For the text-containing cell, return its midpoint in (x, y) coordinate format. 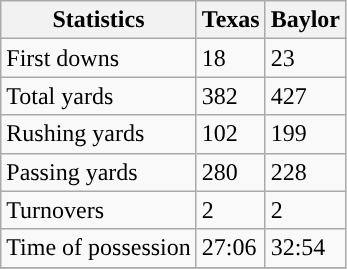
Time of possession (99, 248)
First downs (99, 58)
27:06 (230, 248)
382 (230, 96)
Baylor (305, 20)
32:54 (305, 248)
Turnovers (99, 210)
427 (305, 96)
102 (230, 134)
Texas (230, 20)
Passing yards (99, 172)
18 (230, 58)
199 (305, 134)
280 (230, 172)
Statistics (99, 20)
228 (305, 172)
Rushing yards (99, 134)
Total yards (99, 96)
23 (305, 58)
